Return the (X, Y) coordinate for the center point of the cell that contains the specified text.  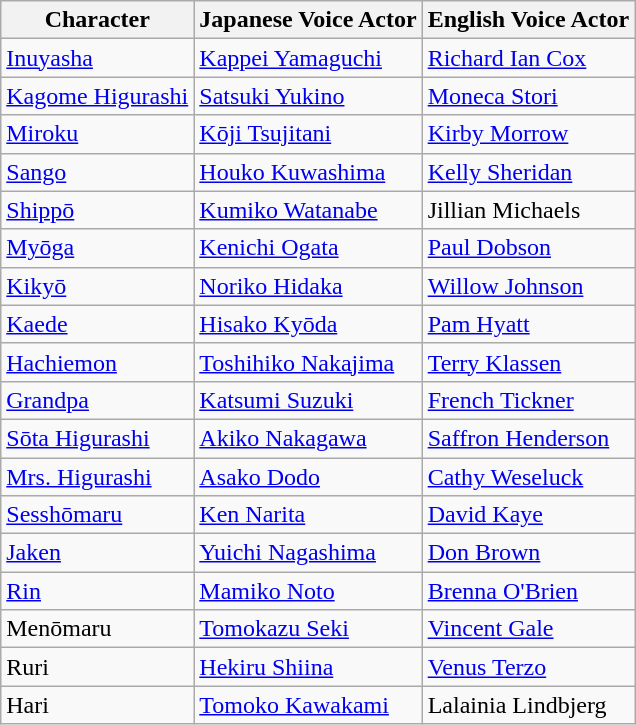
Akiko Nakagawa (308, 438)
Yuichi Nagashima (308, 553)
Willow Johnson (528, 286)
Kirby Morrow (528, 134)
Jaken (98, 553)
Grandpa (98, 400)
Kenichi Ogata (308, 248)
Shippō (98, 210)
Satsuki Yukino (308, 96)
Jillian Michaels (528, 210)
Kōji Tsujitani (308, 134)
Mrs. Higurashi (98, 477)
Miroku (98, 134)
Hekiru Shiina (308, 667)
Inuyasha (98, 58)
Terry Klassen (528, 362)
Hisako Kyōda (308, 324)
Sango (98, 172)
Katsumi Suzuki (308, 400)
Hachiemon (98, 362)
Vincent Gale (528, 629)
English Voice Actor (528, 20)
Kelly Sheridan (528, 172)
Tomokazu Seki (308, 629)
Tomoko Kawakami (308, 705)
French Tickner (528, 400)
Brenna O'Brien (528, 591)
Hari (98, 705)
Asako Dodo (308, 477)
Pam Hyatt (528, 324)
Lalainia Lindbjerg (528, 705)
Kaede (98, 324)
Sesshōmaru (98, 515)
Kappei Yamaguchi (308, 58)
Ruri (98, 667)
David Kaye (528, 515)
Venus Terzo (528, 667)
Kagome Higurashi (98, 96)
Kikyō (98, 286)
Cathy Weseluck (528, 477)
Japanese Voice Actor (308, 20)
Paul Dobson (528, 248)
Toshihiko Nakajima (308, 362)
Don Brown (528, 553)
Mamiko Noto (308, 591)
Houko Kuwashima (308, 172)
Ken Narita (308, 515)
Moneca Stori (528, 96)
Noriko Hidaka (308, 286)
Saffron Henderson (528, 438)
Sōta Higurashi (98, 438)
Rin (98, 591)
Character (98, 20)
Richard Ian Cox (528, 58)
Menōmaru (98, 629)
Kumiko Watanabe (308, 210)
Myōga (98, 248)
